Capture the cell that displays the provided text and extract its [X, Y] central coordinate. 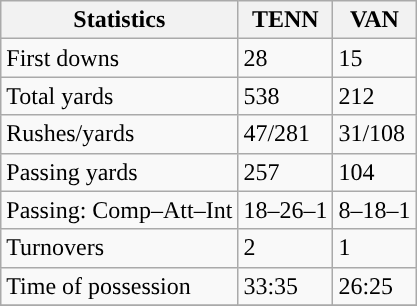
Statistics [120, 20]
Total yards [120, 96]
Time of possession [120, 286]
TENN [286, 20]
26:25 [374, 286]
First downs [120, 58]
28 [286, 58]
15 [374, 58]
1 [374, 248]
Rushes/yards [120, 134]
212 [374, 96]
Passing yards [120, 172]
257 [286, 172]
Turnovers [120, 248]
8–18–1 [374, 210]
538 [286, 96]
104 [374, 172]
47/281 [286, 134]
Passing: Comp–Att–Int [120, 210]
18–26–1 [286, 210]
VAN [374, 20]
31/108 [374, 134]
33:35 [286, 286]
2 [286, 248]
